Pinpoint the cell where the given text exists, returning its (x, y) midpoint coordinate. 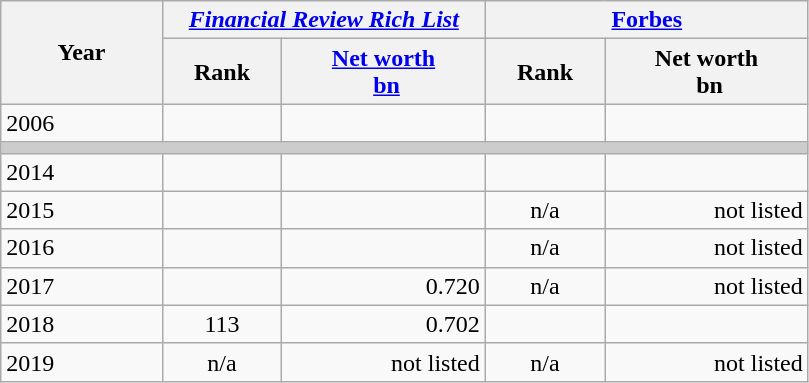
Year (82, 52)
2019 (82, 362)
2016 (82, 248)
Financial Review Rich List (324, 20)
2015 (82, 210)
0.720 (384, 286)
2018 (82, 324)
2017 (82, 286)
2006 (82, 123)
113 (222, 324)
Forbes (646, 20)
0.702 (384, 324)
2014 (82, 172)
